Provide the [x, y] coordinate of the cell's center where the given text is located.  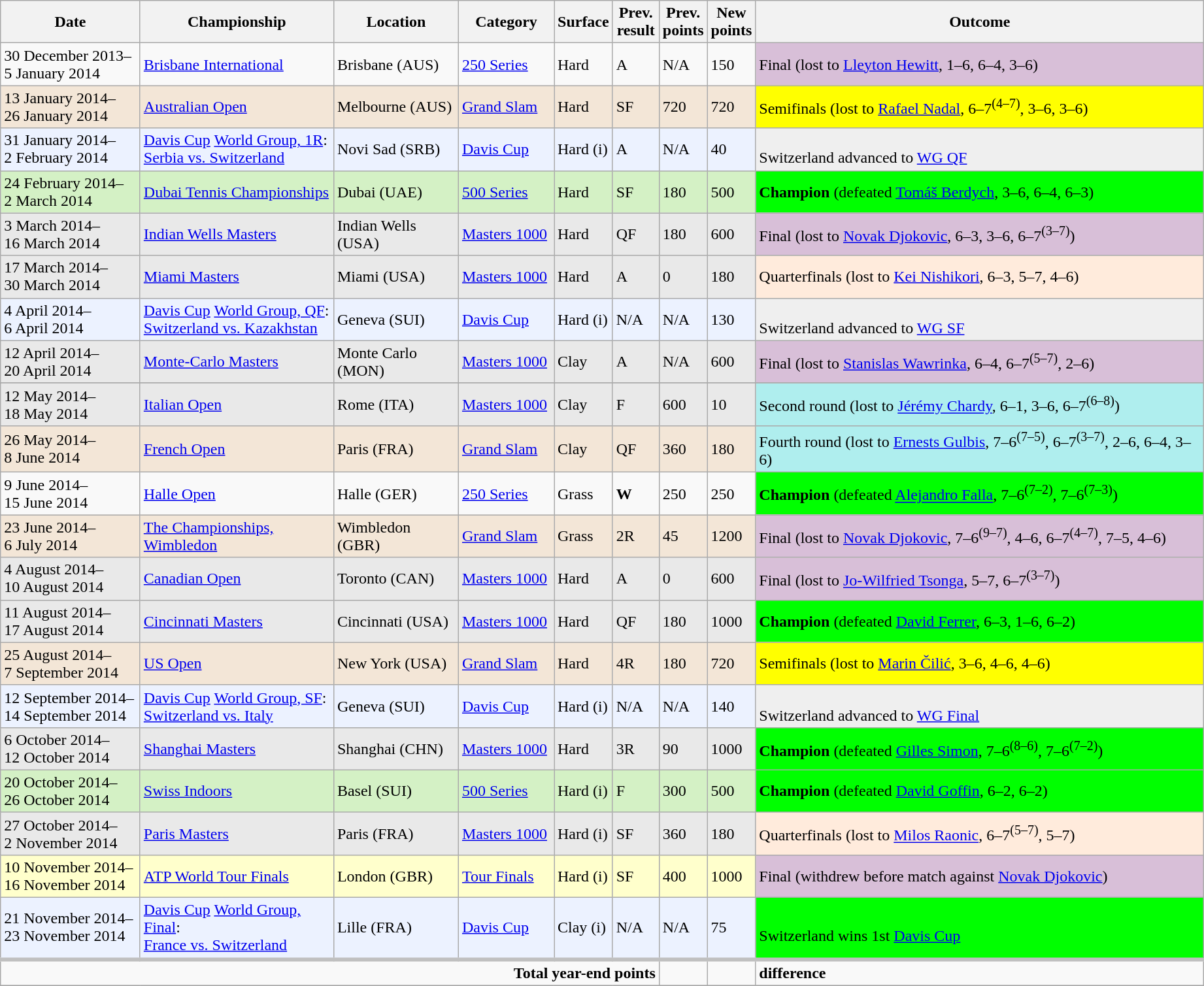
Switzerland wins 1st Davis Cup [980, 928]
Toronto (CAN) [396, 579]
Champion (defeated Alejandro Falla, 7–6(7–2), 7–6(7–3)) [980, 494]
Final (lost to Jo-Wilfried Tsonga, 5–7, 6–7(3–7)) [980, 579]
Fourth round (lost to Ernests Gulbis, 7–6(7–5), 6–7(3–7), 2–6, 6–4, 3–6) [980, 449]
Switzerland advanced to WG SF [980, 319]
Tour Finals [506, 876]
Semifinals (lost to Marin Čilić, 3–6, 4–6, 4–6) [980, 664]
27 October 2014–2 November 2014 [71, 834]
130 [731, 319]
ATP World Tour Finals [237, 876]
12 September 2014–14 September 2014 [71, 706]
Brisbane (AUS) [396, 64]
Australian Open [237, 107]
Miami (USA) [396, 277]
Indian Wells (USA) [396, 234]
90 [683, 749]
9 June 2014–15 June 2014 [71, 494]
45 [683, 536]
New points [731, 22]
30 December 2013–5 January 2014 [71, 64]
French Open [237, 449]
Clay (i) [584, 928]
Dubai Tennis Championships [237, 192]
4 April 2014–6 April 2014 [71, 319]
Total year-end points [330, 972]
21 November 2014–23 November 2014 [71, 928]
Paris Masters [237, 834]
12 May 2014–18 May 2014 [71, 404]
24 February 2014–2 March 2014 [71, 192]
4R [635, 664]
Basel (SUI) [396, 791]
US Open [237, 664]
Monte Carlo (MON) [396, 362]
Surface [584, 22]
The Championships, Wimbledon [237, 536]
Italian Open [237, 404]
1200 [731, 536]
Shanghai Masters [237, 749]
25 August 2014–7 September 2014 [71, 664]
Melbourne (AUS) [396, 107]
Davis Cup World Group, SF: Switzerland vs. Italy [237, 706]
Brisbane International [237, 64]
26 May 2014–8 June 2014 [71, 449]
Quarterfinals (lost to Milos Raonic, 6–7(5–7), 5–7) [980, 834]
10 November 2014–16 November 2014 [71, 876]
23 June 2014–6 July 2014 [71, 536]
Novi Sad (SRB) [396, 149]
Final (lost to Lleyton Hewitt, 1–6, 6–4, 3–6) [980, 64]
20 October 2014–26 October 2014 [71, 791]
Cincinnati Masters [237, 621]
difference [980, 972]
Swiss Indoors [237, 791]
Davis Cup World Group, 1R: Serbia vs. Switzerland [237, 149]
Shanghai (CHN) [396, 749]
Category [506, 22]
400 [683, 876]
40 [731, 149]
Final (lost to Novak Djokovic, 6–3, 3–6, 6–7(3–7)) [980, 234]
Halle (GER) [396, 494]
Canadian Open [237, 579]
Switzerland advanced to WG Final [980, 706]
Champion (defeated Tomáš Berdych, 3–6, 6–4, 6–3) [980, 192]
Halle Open [237, 494]
Davis Cup World Group, Final: France vs. Switzerland [237, 928]
31 January 2014–2 February 2014 [71, 149]
Miami Masters [237, 277]
W [635, 494]
Rome (ITA) [396, 404]
75 [731, 928]
2R [635, 536]
Final (lost to Stanislas Wawrinka, 6–4, 6–7(5–7), 2–6) [980, 362]
3 March 2014–16 March 2014 [71, 234]
Dubai (UAE) [396, 192]
New York (USA) [396, 664]
Switzerland advanced to WG QF [980, 149]
4 August 2014–10 August 2014 [71, 579]
10 [731, 404]
Date [71, 22]
Champion (defeated David Goffin, 6–2, 6–2) [980, 791]
Lille (FRA) [396, 928]
Second round (lost to Jérémy Chardy, 6–1, 3–6, 6–7(6–8)) [980, 404]
3R [635, 749]
140 [731, 706]
Monte-Carlo Masters [237, 362]
300 [683, 791]
150 [731, 64]
Final (withdrew before match against Novak Djokovic) [980, 876]
Cincinnati (USA) [396, 621]
12 April 2014–20 April 2014 [71, 362]
Semifinals (lost to Rafael Nadal, 6–7(4–7), 3–6, 3–6) [980, 107]
Championship [237, 22]
London (GBR) [396, 876]
Wimbledon (GBR) [396, 536]
17 March 2014–30 March 2014 [71, 277]
Indian Wells Masters [237, 234]
11 August 2014–17 August 2014 [71, 621]
Champion (defeated Gilles Simon, 7–6(8–6), 7–6(7–2)) [980, 749]
Prev. points [683, 22]
Champion (defeated David Ferrer, 6–3, 1–6, 6–2) [980, 621]
Location [396, 22]
6 October 2014–12 October 2014 [71, 749]
13 January 2014–26 January 2014 [71, 107]
Davis Cup World Group, QF: Switzerland vs. Kazakhstan [237, 319]
Outcome [980, 22]
Quarterfinals (lost to Kei Nishikori, 6–3, 5–7, 4–6) [980, 277]
Final (lost to Novak Djokovic, 7–6(9–7), 4–6, 6–7(4–7), 7–5, 4–6) [980, 536]
Prev. result [635, 22]
